Find where the given text appears and provide that cell's center as [x, y] coordinate. 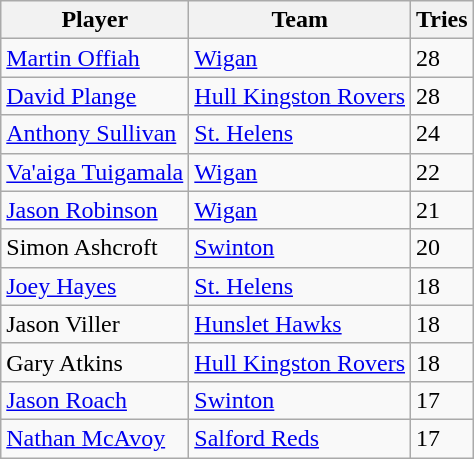
Jason Robinson [95, 210]
Joey Hayes [95, 286]
Hunslet Hawks [300, 324]
24 [442, 134]
Team [300, 20]
Nathan McAvoy [95, 438]
21 [442, 210]
Jason Viller [95, 324]
Player [95, 20]
20 [442, 248]
Martin Offiah [95, 58]
Tries [442, 20]
22 [442, 172]
David Plange [95, 96]
Simon Ashcroft [95, 248]
Anthony Sullivan [95, 134]
Salford Reds [300, 438]
Gary Atkins [95, 362]
Jason Roach [95, 400]
Va'aiga Tuigamala [95, 172]
